Search for the cell housing the specified text and yield its [x, y] center coordinate. 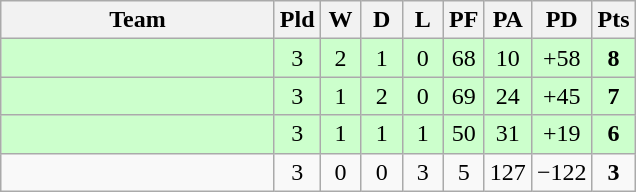
50 [464, 134]
Pts [614, 20]
10 [508, 58]
127 [508, 172]
+45 [562, 96]
69 [464, 96]
68 [464, 58]
PD [562, 20]
L [422, 20]
Team [138, 20]
5 [464, 172]
D [382, 20]
+19 [562, 134]
31 [508, 134]
−122 [562, 172]
+58 [562, 58]
7 [614, 96]
PF [464, 20]
Pld [297, 20]
24 [508, 96]
8 [614, 58]
6 [614, 134]
PA [508, 20]
W [340, 20]
